From the cell containing the given text, extract its center point as [x, y] coordinate. 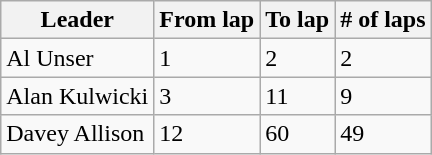
# of laps [383, 20]
Davey Allison [78, 134]
49 [383, 134]
11 [298, 96]
1 [207, 58]
3 [207, 96]
From lap [207, 20]
12 [207, 134]
Al Unser [78, 58]
9 [383, 96]
Leader [78, 20]
To lap [298, 20]
60 [298, 134]
Alan Kulwicki [78, 96]
